For the text-containing cell, return its midpoint in [X, Y] coordinate format. 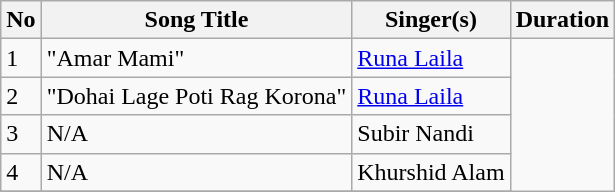
Subir Nandi [431, 134]
Duration [562, 20]
No [21, 20]
3 [21, 134]
"Amar Mami" [196, 58]
2 [21, 96]
4 [21, 172]
Khurshid Alam [431, 172]
Singer(s) [431, 20]
1 [21, 58]
Song Title [196, 20]
"Dohai Lage Poti Rag Korona" [196, 96]
